Determine the (X, Y) coordinate at the center of the cell enclosing the given text.  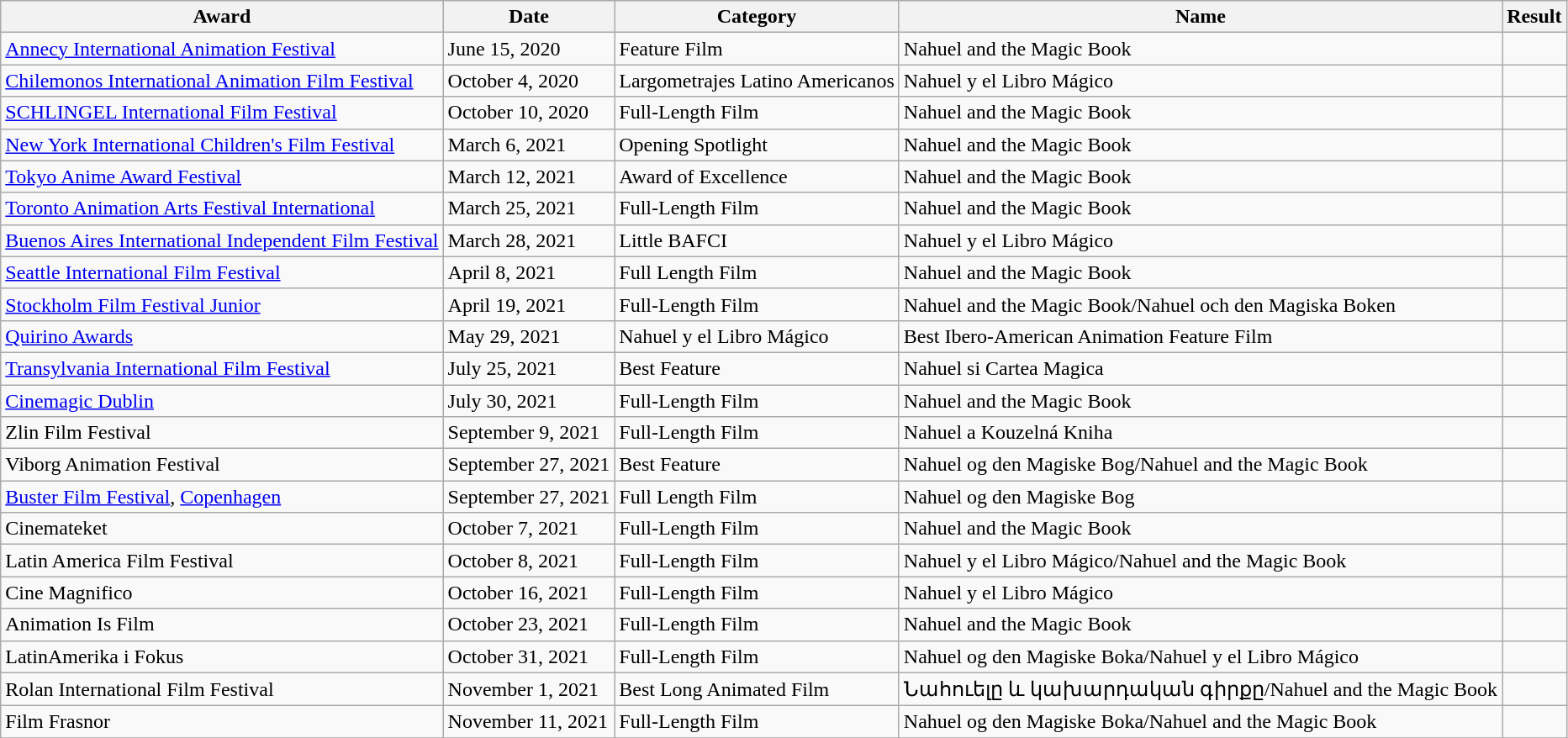
Date (529, 17)
July 30, 2021 (529, 401)
Award (222, 17)
Nahuel a Kouzelná Kniha (1201, 433)
Best Long Animated Film (757, 689)
September 9, 2021 (529, 433)
October 4, 2020 (529, 81)
Nahuel og den Magiske Bog (1201, 497)
Cine Magnifico (222, 593)
April 19, 2021 (529, 304)
Nahuel og den Magiske Bog/Nahuel and the Magic Book (1201, 465)
May 29, 2021 (529, 336)
October 23, 2021 (529, 625)
Cinemateket (222, 529)
Latin America Film Festival (222, 561)
LatinAmerika i Fokus (222, 656)
Tokyo Anime Award Festival (222, 177)
Zlin Film Festival (222, 433)
Opening Spotlight (757, 145)
Best Ibero-American Animation Feature Film (1201, 336)
Category (757, 17)
Award of Excellence (757, 177)
New York International Children's Film Festival (222, 145)
Name (1201, 17)
Nahuel si Cartea Magica (1201, 368)
October 8, 2021 (529, 561)
November 1, 2021 (529, 689)
Toronto Animation Arts Festival International (222, 208)
Result (1534, 17)
November 11, 2021 (529, 722)
October 31, 2021 (529, 656)
Rolan International Film Festival (222, 689)
Nahuel og den Magiske Boka/Nahuel y el Libro Mágico (1201, 656)
March 12, 2021 (529, 177)
October 7, 2021 (529, 529)
Little BAFCI (757, 240)
Feature Film (757, 49)
March 28, 2021 (529, 240)
Quirino Awards (222, 336)
Նահուելը և կախարդական գիրքը/Nahuel and the Magic Book (1201, 689)
SCHLINGEL International Film Festival (222, 113)
Stockholm Film Festival Junior (222, 304)
March 6, 2021 (529, 145)
April 8, 2021 (529, 272)
Nahuel y el Libro Mágico/Nahuel and the Magic Book (1201, 561)
Nahuel and the Magic Book/Nahuel och den Magiska Boken (1201, 304)
Animation Is Film (222, 625)
Transylvania International Film Festival (222, 368)
Cinemagic Dublin (222, 401)
Buenos Aires International Independent Film Festival (222, 240)
Seattle International Film Festival (222, 272)
Largometrajes Latino Americanos (757, 81)
Nahuel og den Magiske Boka/Nahuel and the Magic Book (1201, 722)
Film Frasnor (222, 722)
Chilemonos International Animation Film Festival (222, 81)
Buster Film Festival, Copenhagen (222, 497)
June 15, 2020 (529, 49)
October 16, 2021 (529, 593)
October 10, 2020 (529, 113)
July 25, 2021 (529, 368)
March 25, 2021 (529, 208)
Viborg Animation Festival (222, 465)
Annecy International Animation Festival (222, 49)
